Determine the (x, y) coordinate at the center of the cell enclosing the given text.  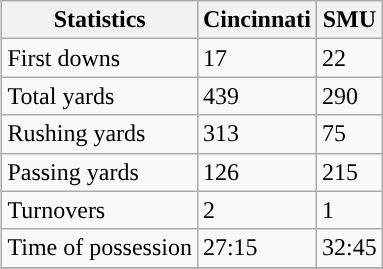
439 (256, 96)
32:45 (350, 248)
Cincinnati (256, 20)
17 (256, 58)
Time of possession (100, 248)
Rushing yards (100, 134)
126 (256, 172)
Statistics (100, 20)
Passing yards (100, 172)
313 (256, 134)
215 (350, 172)
Total yards (100, 96)
27:15 (256, 248)
290 (350, 96)
First downs (100, 58)
Turnovers (100, 210)
1 (350, 210)
2 (256, 210)
22 (350, 58)
75 (350, 134)
SMU (350, 20)
